Return (X, Y) of the center of cell containing provided text 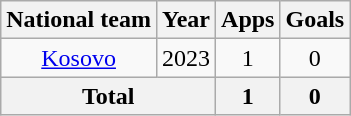
Year (186, 20)
Total (108, 96)
Apps (248, 20)
National team (79, 20)
Goals (315, 20)
2023 (186, 58)
Kosovo (79, 58)
